Search for the cell housing the specified text and yield its (x, y) center coordinate. 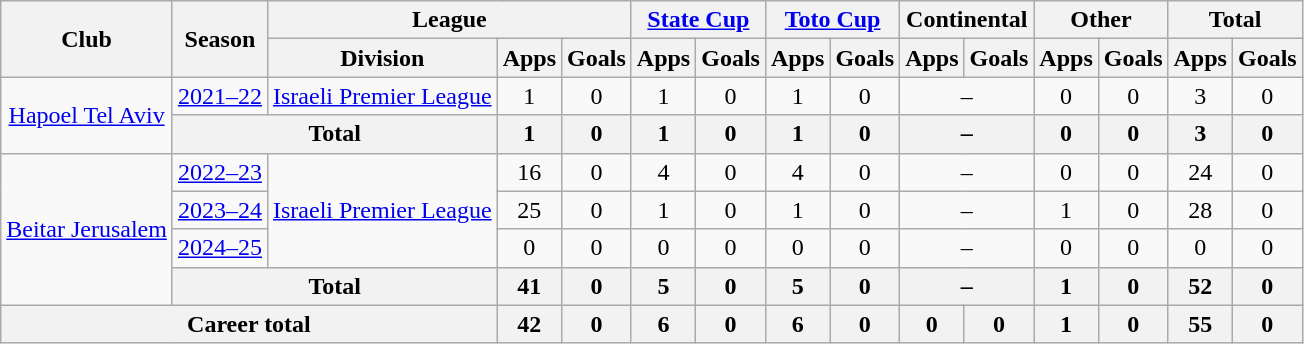
Club (87, 39)
Division (382, 58)
16 (529, 172)
52 (1200, 286)
55 (1200, 324)
42 (529, 324)
2023–24 (220, 210)
2021–22 (220, 96)
28 (1200, 210)
Beitar Jerusalem (87, 229)
Other (1101, 20)
41 (529, 286)
2024–25 (220, 248)
League (449, 20)
25 (529, 210)
Career total (249, 324)
State Cup (698, 20)
Continental (967, 20)
Toto Cup (832, 20)
2022–23 (220, 172)
Hapoel Tel Aviv (87, 115)
Season (220, 39)
24 (1200, 172)
